For the text-containing cell, return its midpoint in (x, y) coordinate format. 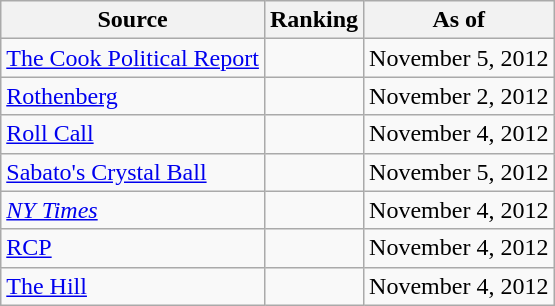
NY Times (133, 210)
Source (133, 20)
Rothenberg (133, 96)
Sabato's Crystal Ball (133, 172)
November 2, 2012 (459, 96)
As of (459, 20)
Ranking (314, 20)
The Cook Political Report (133, 58)
Roll Call (133, 134)
The Hill (133, 286)
RCP (133, 248)
